Return the (x, y) coordinate for the center point of the cell that contains the specified text.  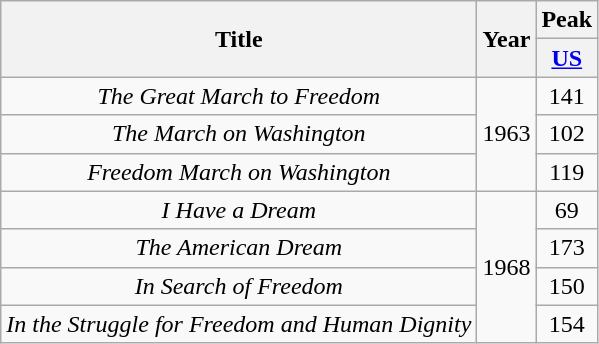
173 (567, 248)
The Great March to Freedom (239, 96)
Peak (567, 20)
US (567, 58)
I Have a Dream (239, 210)
1963 (506, 134)
150 (567, 286)
Title (239, 39)
The March on Washington (239, 134)
Freedom March on Washington (239, 172)
102 (567, 134)
In the Struggle for Freedom and Human Dignity (239, 324)
154 (567, 324)
141 (567, 96)
In Search of Freedom (239, 286)
The American Dream (239, 248)
Year (506, 39)
119 (567, 172)
1968 (506, 267)
69 (567, 210)
